Output the [X, Y] coordinate of the center of the cell containing the given text.  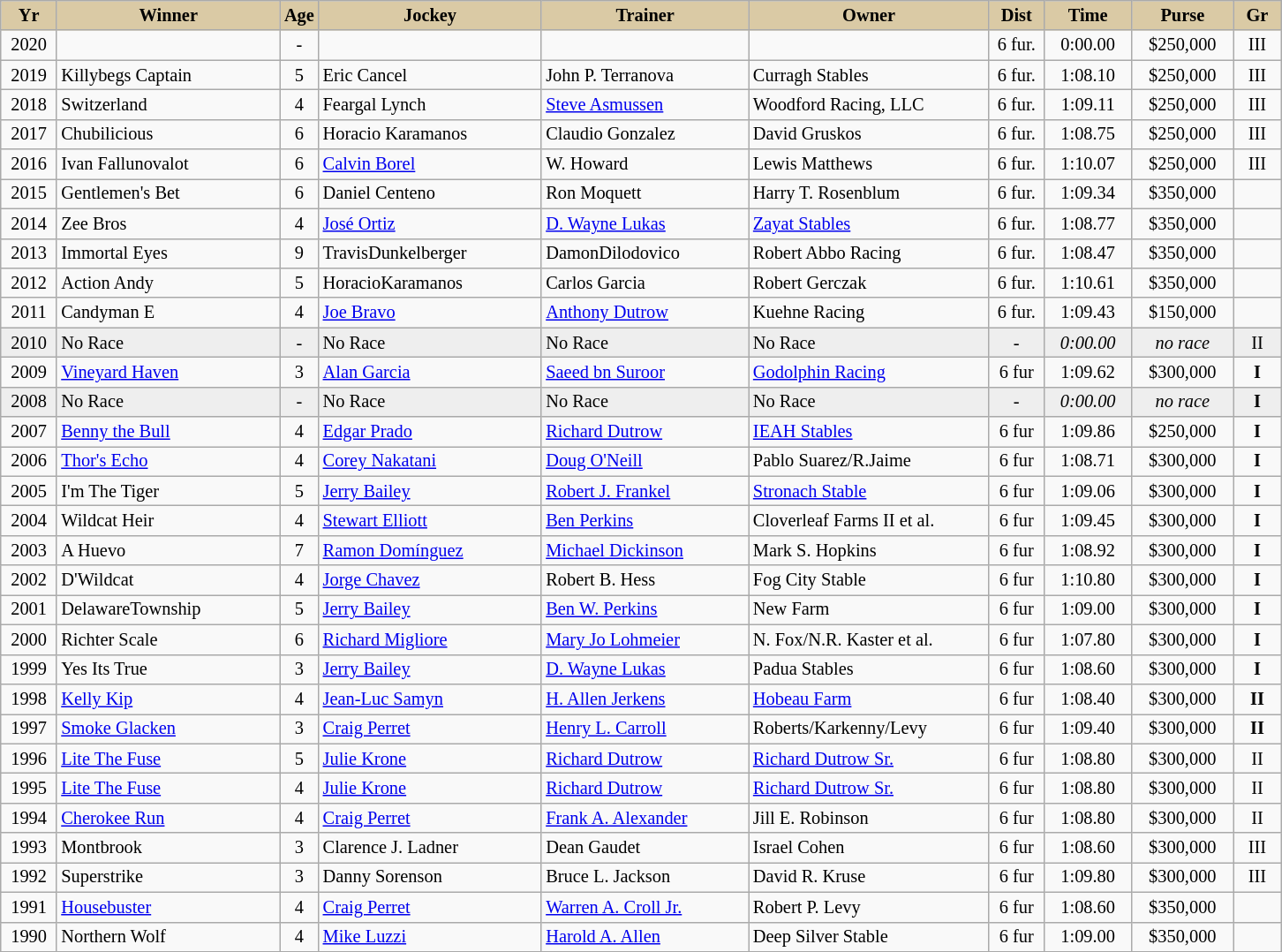
1995 [29, 788]
$150,000 [1183, 313]
Richter Scale [168, 639]
1:09.62 [1088, 372]
1:08.47 [1088, 253]
2010 [29, 343]
Michael Dickinson [645, 550]
A Huevo [168, 550]
Robert J. Frankel [645, 491]
1:10.80 [1088, 580]
Cherokee Run [168, 818]
Curragh Stables [869, 75]
Godolphin Racing [869, 372]
2006 [29, 461]
Owner [869, 15]
1:10.07 [1088, 164]
2001 [29, 609]
Yr [29, 15]
Danny Sorenson [431, 877]
1990 [29, 937]
2016 [29, 164]
Anthony Dutrow [645, 313]
Roberts/Karkenny/Levy [869, 729]
2004 [29, 520]
Winner [168, 15]
Ivan Fallunovalot [168, 164]
Jill E. Robinson [869, 818]
Gentlemen's Bet [168, 193]
TravisDunkelberger [431, 253]
Doug O'Neill [645, 461]
Richard Migliore [431, 639]
Frank A. Alexander [645, 818]
Time [1088, 15]
1:08.75 [1088, 134]
Stewart Elliott [431, 520]
W. Howard [645, 164]
Thor's Echo [168, 461]
Horacio Karamanos [431, 134]
Northern Wolf [168, 937]
Kuehne Racing [869, 313]
Lewis Matthews [869, 164]
2000 [29, 639]
Mike Luzzi [431, 937]
H. Allen Jerkens [645, 699]
Benny the Bull [168, 432]
Yes Its True [168, 669]
1:09.80 [1088, 877]
Montbrook [168, 848]
Warren A. Croll Jr. [645, 907]
Jockey [431, 15]
Corey Nakatani [431, 461]
Robert Gerczak [869, 283]
Zee Bros [168, 223]
David R. Kruse [869, 877]
1:09.86 [1088, 432]
Deep Silver Stable [869, 937]
Clarence J. Ladner [431, 848]
Superstrike [168, 877]
Dean Gaudet [645, 848]
John P. Terranova [645, 75]
Hobeau Farm [869, 699]
Joe Bravo [431, 313]
Israel Cohen [869, 848]
Stronach Stable [869, 491]
7 [299, 550]
Candyman E [168, 313]
Robert B. Hess [645, 580]
Trainer [645, 15]
2008 [29, 402]
D'Wildcat [168, 580]
DelawareTownship [168, 609]
Vineyard Haven [168, 372]
Henry L. Carroll [645, 729]
Claudio Gonzalez [645, 134]
2011 [29, 313]
Chubilicious [168, 134]
HoracioKaramanos [431, 283]
Carlos Garcia [645, 283]
1998 [29, 699]
Smoke Glacken [168, 729]
I'm The Tiger [168, 491]
Robert P. Levy [869, 907]
2013 [29, 253]
Calvin Borel [431, 164]
1992 [29, 877]
2015 [29, 193]
Eric Cancel [431, 75]
2019 [29, 75]
1991 [29, 907]
2018 [29, 104]
1:08.40 [1088, 699]
1996 [29, 759]
Ron Moquett [645, 193]
Kelly Kip [168, 699]
Steve Asmussen [645, 104]
Mark S. Hopkins [869, 550]
Ben W. Perkins [645, 609]
2014 [29, 223]
N. Fox/N.R. Kaster et al. [869, 639]
2005 [29, 491]
Cloverleaf Farms II et al. [869, 520]
Harry T. Rosenblum [869, 193]
Purse [1183, 15]
Switzerland [168, 104]
Daniel Centeno [431, 193]
1:09.45 [1088, 520]
José Ortiz [431, 223]
Mary Jo Lohmeier [645, 639]
Alan Garcia [431, 372]
1:09.11 [1088, 104]
DamonDilodovico [645, 253]
2009 [29, 372]
Dist [1016, 15]
Immortal Eyes [168, 253]
2017 [29, 134]
Fog City Stable [869, 580]
1:08.71 [1088, 461]
Housebuster [168, 907]
2003 [29, 550]
Jorge Chavez [431, 580]
1:09.40 [1088, 729]
2020 [29, 45]
1993 [29, 848]
1:09.34 [1088, 193]
1:10.61 [1088, 283]
David Gruskos [869, 134]
Ramon Domínguez [431, 550]
Robert Abbo Racing [869, 253]
Edgar Prado [431, 432]
2007 [29, 432]
Zayat Stables [869, 223]
New Farm [869, 609]
Pablo Suarez/R.Jaime [869, 461]
1:08.77 [1088, 223]
1999 [29, 669]
1:09.43 [1088, 313]
1:09.06 [1088, 491]
Age [299, 15]
IEAH Stables [869, 432]
Ben Perkins [645, 520]
1:07.80 [1088, 639]
Jean-Luc Samyn [431, 699]
Action Andy [168, 283]
Padua Stables [869, 669]
1:08.10 [1088, 75]
Wildcat Heir [168, 520]
Killybegs Captain [168, 75]
Saeed bn Suroor [645, 372]
Harold A. Allen [645, 937]
Woodford Racing, LLC [869, 104]
Gr [1257, 15]
2012 [29, 283]
2002 [29, 580]
9 [299, 253]
Feargal Lynch [431, 104]
1:08.92 [1088, 550]
Bruce L. Jackson [645, 877]
1997 [29, 729]
1994 [29, 818]
